Find where the given text appears and provide that cell's center as [X, Y] coordinate. 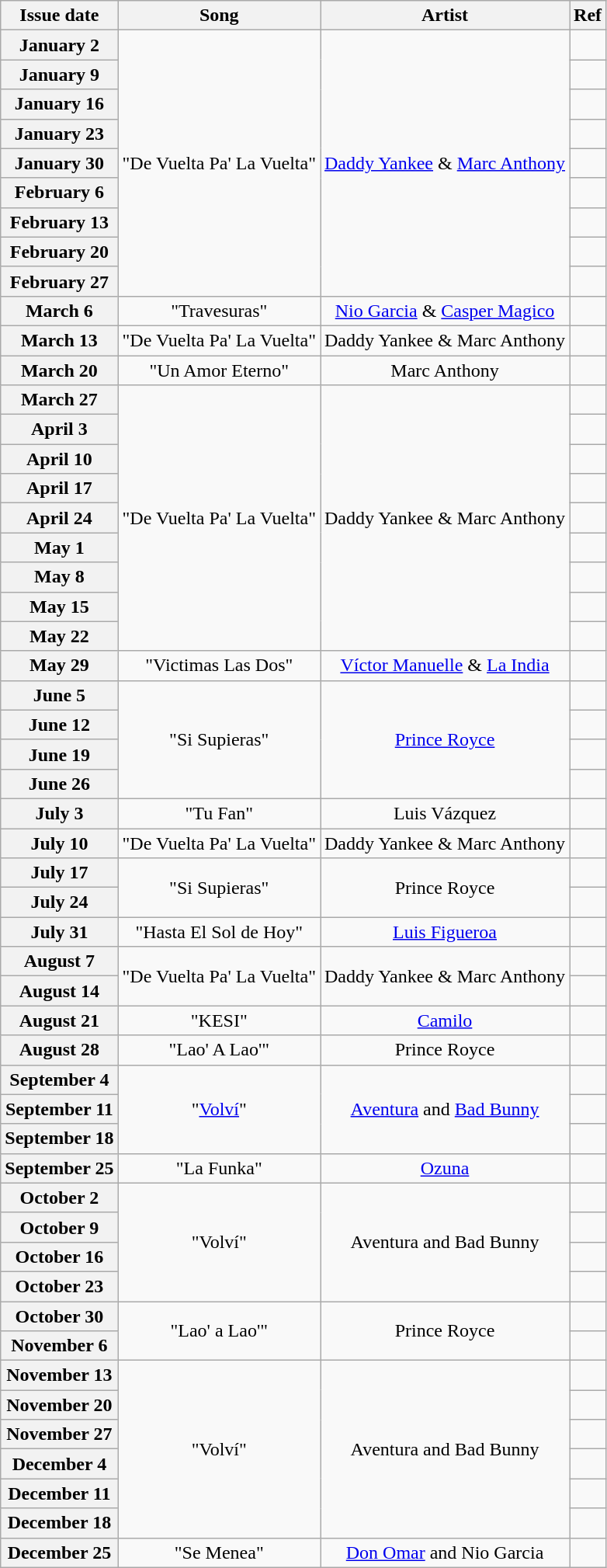
July 17 [59, 873]
February 20 [59, 252]
January 23 [59, 134]
May 22 [59, 636]
October 30 [59, 1316]
December 4 [59, 1464]
April 17 [59, 488]
May 1 [59, 548]
October 2 [59, 1198]
Nio Garcia & Casper Magico [444, 311]
August 7 [59, 961]
February 13 [59, 222]
January 2 [59, 45]
May 8 [59, 577]
September 25 [59, 1168]
July 24 [59, 902]
November 6 [59, 1346]
October 16 [59, 1257]
Song [219, 16]
September 11 [59, 1109]
November 20 [59, 1405]
June 19 [59, 754]
"Tu Fan" [219, 813]
Artist [444, 16]
October 23 [59, 1286]
April 24 [59, 518]
February 27 [59, 281]
June 5 [59, 695]
January 9 [59, 75]
"Victimas Las Dos" [219, 666]
"Hasta El Sol de Hoy" [219, 932]
May 29 [59, 666]
Issue date [59, 16]
March 27 [59, 400]
December 11 [59, 1493]
"Lao' a Lao'" [219, 1331]
August 21 [59, 1020]
December 18 [59, 1523]
January 30 [59, 163]
September 4 [59, 1080]
August 14 [59, 991]
"KESI" [219, 1020]
"Lao' A Lao'" [219, 1050]
January 16 [59, 104]
Don Omar and Nio Garcia [444, 1552]
Ozuna [444, 1168]
December 25 [59, 1552]
February 6 [59, 193]
April 10 [59, 459]
November 13 [59, 1375]
Marc Anthony [444, 370]
Camilo [444, 1020]
November 27 [59, 1434]
May 15 [59, 607]
June 26 [59, 784]
Luis Vázquez [444, 813]
Luis Figueroa [444, 932]
"La Funka" [219, 1168]
March 20 [59, 370]
September 18 [59, 1139]
March 13 [59, 340]
August 28 [59, 1050]
June 12 [59, 725]
"Se Menea" [219, 1552]
July 31 [59, 932]
Víctor Manuelle & La India [444, 666]
July 10 [59, 843]
October 9 [59, 1227]
April 3 [59, 429]
Ref [588, 16]
"Travesuras" [219, 311]
July 3 [59, 813]
March 6 [59, 311]
"Un Amor Eterno" [219, 370]
